Capture the cell that displays the provided text and extract its (x, y) central coordinate. 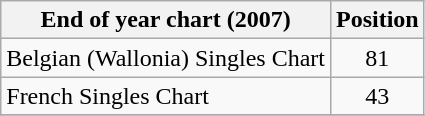
43 (377, 96)
Position (377, 20)
End of year chart (2007) (166, 20)
Belgian (Wallonia) Singles Chart (166, 58)
French Singles Chart (166, 96)
81 (377, 58)
